Capture the cell that displays the provided text and extract its (X, Y) central coordinate. 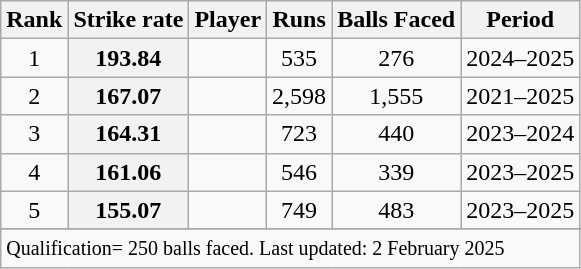
2 (34, 96)
1 (34, 58)
155.07 (128, 210)
2024–2025 (520, 58)
Period (520, 20)
Balls Faced (396, 20)
2021–2025 (520, 96)
161.06 (128, 172)
749 (300, 210)
Qualification= 250 balls faced. Last updated: 2 February 2025 (290, 248)
1,555 (396, 96)
2,598 (300, 96)
483 (396, 210)
3 (34, 134)
164.31 (128, 134)
723 (300, 134)
276 (396, 58)
339 (396, 172)
440 (396, 134)
Rank (34, 20)
193.84 (128, 58)
2023–2024 (520, 134)
535 (300, 58)
Player (228, 20)
Strike rate (128, 20)
5 (34, 210)
546 (300, 172)
Runs (300, 20)
167.07 (128, 96)
4 (34, 172)
